From the cell containing the given text, extract its center point as (x, y) coordinate. 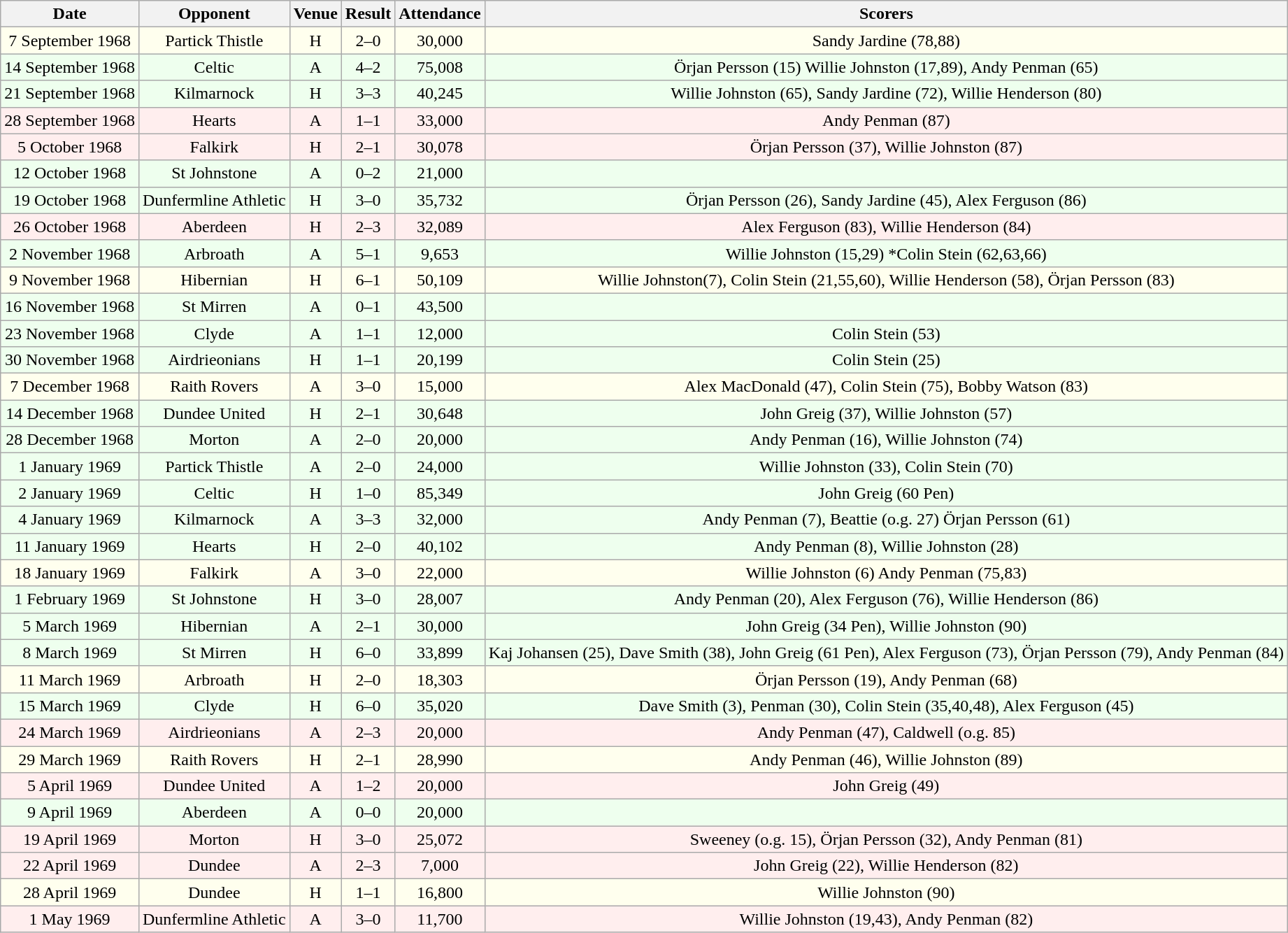
11,700 (440, 919)
7,000 (440, 866)
14 December 1968 (70, 413)
Willie Johnston (6) Andy Penman (75,83) (886, 573)
2 November 1968 (70, 253)
John Greig (60 Pen) (886, 493)
6–1 (368, 280)
1 February 1969 (70, 599)
30,078 (440, 147)
19 April 1969 (70, 839)
4–2 (368, 67)
Alex Ferguson (83), Willie Henderson (84) (886, 227)
29 March 1969 (70, 759)
Colin Stein (53) (886, 334)
22 April 1969 (70, 866)
50,109 (440, 280)
28,007 (440, 599)
22,000 (440, 573)
Date (70, 14)
John Greig (22), Willie Henderson (82) (886, 866)
John Greig (34 Pen), Willie Johnston (90) (886, 626)
43,500 (440, 306)
40,245 (440, 94)
24 March 1969 (70, 732)
14 September 1968 (70, 67)
32,089 (440, 227)
24,000 (440, 467)
18 January 1969 (70, 573)
21,000 (440, 173)
Örjan Persson (26), Sandy Jardine (45), Alex Ferguson (86) (886, 200)
12 October 1968 (70, 173)
30 November 1968 (70, 360)
2 January 1969 (70, 493)
9,653 (440, 253)
Dave Smith (3), Penman (30), Colin Stein (35,40,48), Alex Ferguson (45) (886, 706)
23 November 1968 (70, 334)
85,349 (440, 493)
0–2 (368, 173)
Andy Penman (20), Alex Ferguson (76), Willie Henderson (86) (886, 599)
35,020 (440, 706)
5 March 1969 (70, 626)
Örjan Persson (37), Willie Johnston (87) (886, 147)
Andy Penman (87) (886, 120)
Venue (315, 14)
11 January 1969 (70, 546)
16 November 1968 (70, 306)
5–1 (368, 253)
Andy Penman (47), Caldwell (o.g. 85) (886, 732)
7 December 1968 (70, 387)
1 January 1969 (70, 467)
1 May 1969 (70, 919)
John Greig (37), Willie Johnston (57) (886, 413)
32,000 (440, 520)
28 September 1968 (70, 120)
15 March 1969 (70, 706)
Willie Johnston(7), Colin Stein (21,55,60), Willie Henderson (58), Örjan Persson (83) (886, 280)
28 December 1968 (70, 440)
35,732 (440, 200)
John Greig (49) (886, 786)
0–1 (368, 306)
8 March 1969 (70, 653)
33,899 (440, 653)
7 September 1968 (70, 41)
18,303 (440, 679)
1–2 (368, 786)
25,072 (440, 839)
28 April 1969 (70, 892)
Willie Johnston (33), Colin Stein (70) (886, 467)
12,000 (440, 334)
0–0 (368, 813)
Örjan Persson (19), Andy Penman (68) (886, 679)
1–0 (368, 493)
Willie Johnston (90) (886, 892)
11 March 1969 (70, 679)
Willie Johnston (65), Sandy Jardine (72), Willie Henderson (80) (886, 94)
9 April 1969 (70, 813)
75,008 (440, 67)
Attendance (440, 14)
33,000 (440, 120)
28,990 (440, 759)
5 October 1968 (70, 147)
15,000 (440, 387)
Kaj Johansen (25), Dave Smith (38), John Greig (61 Pen), Alex Ferguson (73), Örjan Persson (79), Andy Penman (84) (886, 653)
Sandy Jardine (78,88) (886, 41)
21 September 1968 (70, 94)
4 January 1969 (70, 520)
5 April 1969 (70, 786)
Colin Stein (25) (886, 360)
Andy Penman (16), Willie Johnston (74) (886, 440)
Scorers (886, 14)
30,648 (440, 413)
16,800 (440, 892)
Opponent (214, 14)
Örjan Persson (15) Willie Johnston (17,89), Andy Penman (65) (886, 67)
Willie Johnston (15,29) *Colin Stein (62,63,66) (886, 253)
Alex MacDonald (47), Colin Stein (75), Bobby Watson (83) (886, 387)
20,199 (440, 360)
9 November 1968 (70, 280)
Andy Penman (8), Willie Johnston (28) (886, 546)
Andy Penman (46), Willie Johnston (89) (886, 759)
19 October 1968 (70, 200)
Sweeney (o.g. 15), Örjan Persson (32), Andy Penman (81) (886, 839)
Willie Johnston (19,43), Andy Penman (82) (886, 919)
Andy Penman (7), Beattie (o.g. 27) Örjan Persson (61) (886, 520)
Result (368, 14)
26 October 1968 (70, 227)
40,102 (440, 546)
